Scan for the cell matching the given text and deliver its [x, y] coordinate at center. 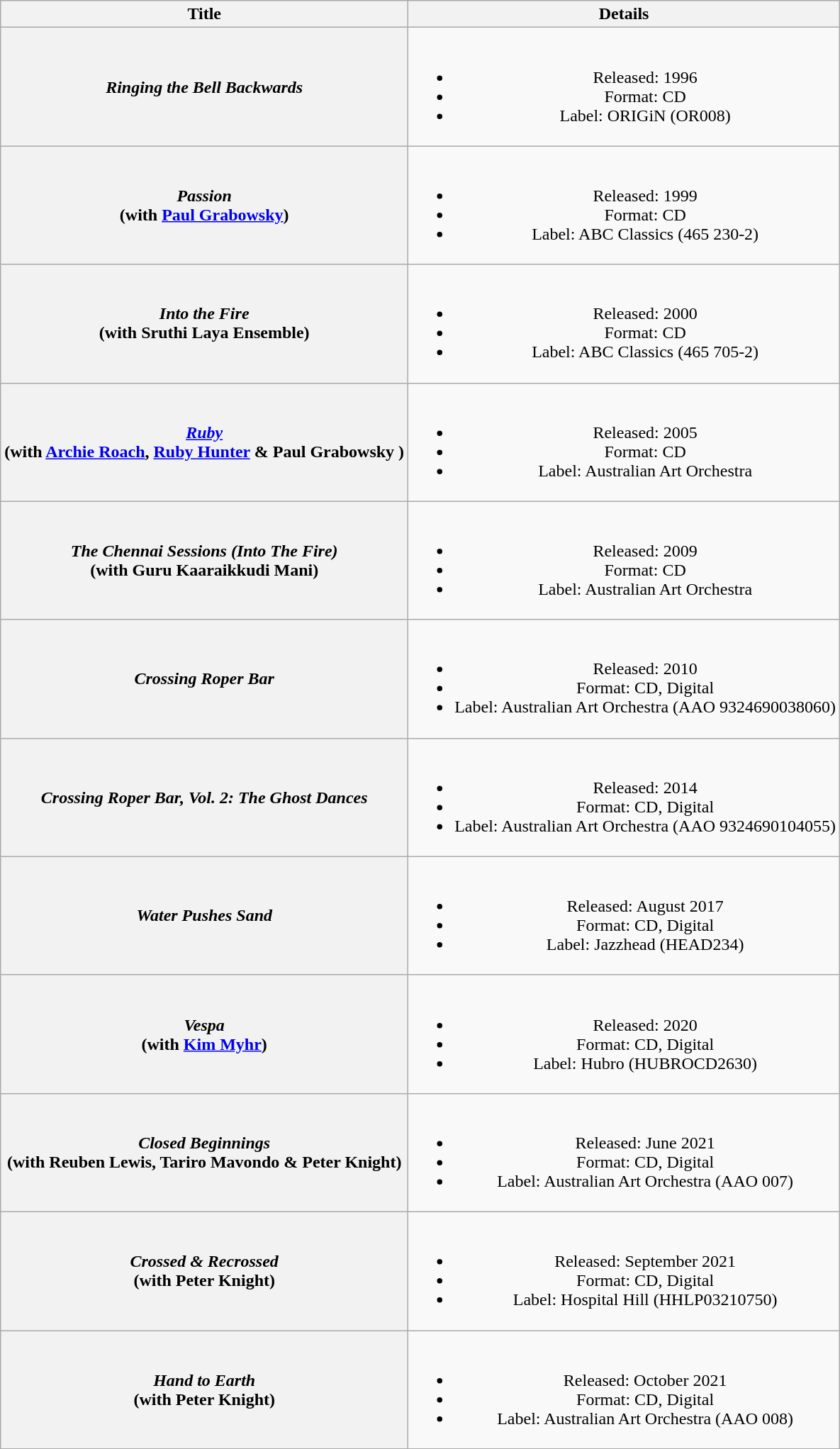
Released: 2020Format: CD, DigitalLabel: Hubro (HUBROCD2630) [624, 1034]
Crossing Roper Bar [204, 679]
Vespa (with Kim Myhr) [204, 1034]
Crossed & Recrossed (with Peter Knight) [204, 1270]
Crossing Roper Bar, Vol. 2: The Ghost Dances [204, 797]
Released: June 2021Format: CD, DigitalLabel: Australian Art Orchestra (AAO 007) [624, 1153]
Released: 1999Format: CDLabel: ABC Classics (465 230-2) [624, 206]
Passion (with Paul Grabowsky) [204, 206]
Released: 1996Format: CDLabel: ORIGiN (OR008) [624, 86]
Released: 2000Format: CDLabel: ABC Classics (465 705-2) [624, 323]
Title [204, 14]
Ruby (with Archie Roach, Ruby Hunter & Paul Grabowsky ) [204, 442]
Released: October 2021Format: CD, DigitalLabel: Australian Art Orchestra (AAO 008) [624, 1389]
Water Pushes Sand [204, 916]
Into the Fire (with Sruthi Laya Ensemble) [204, 323]
Released: August 2017Format: CD, DigitalLabel: Jazzhead (HEAD234) [624, 916]
Ringing the Bell Backwards [204, 86]
Released: 2010Format: CD, DigitalLabel: Australian Art Orchestra (AAO 9324690038060) [624, 679]
Released: September 2021Format: CD, DigitalLabel: Hospital Hill (HHLP03210750) [624, 1270]
Hand to Earth (with Peter Knight) [204, 1389]
Closed Beginnings (with Reuben Lewis, Tariro Mavondo & Peter Knight) [204, 1153]
Released: 2014Format: CD, DigitalLabel: Australian Art Orchestra (AAO 9324690104055) [624, 797]
Released: 2005Format: CDLabel: Australian Art Orchestra [624, 442]
Released: 2009Format: CDLabel: Australian Art Orchestra [624, 560]
Details [624, 14]
The Chennai Sessions (Into The Fire) (with Guru Kaaraikkudi Mani) [204, 560]
